Capture the cell that displays the provided text and extract its (x, y) central coordinate. 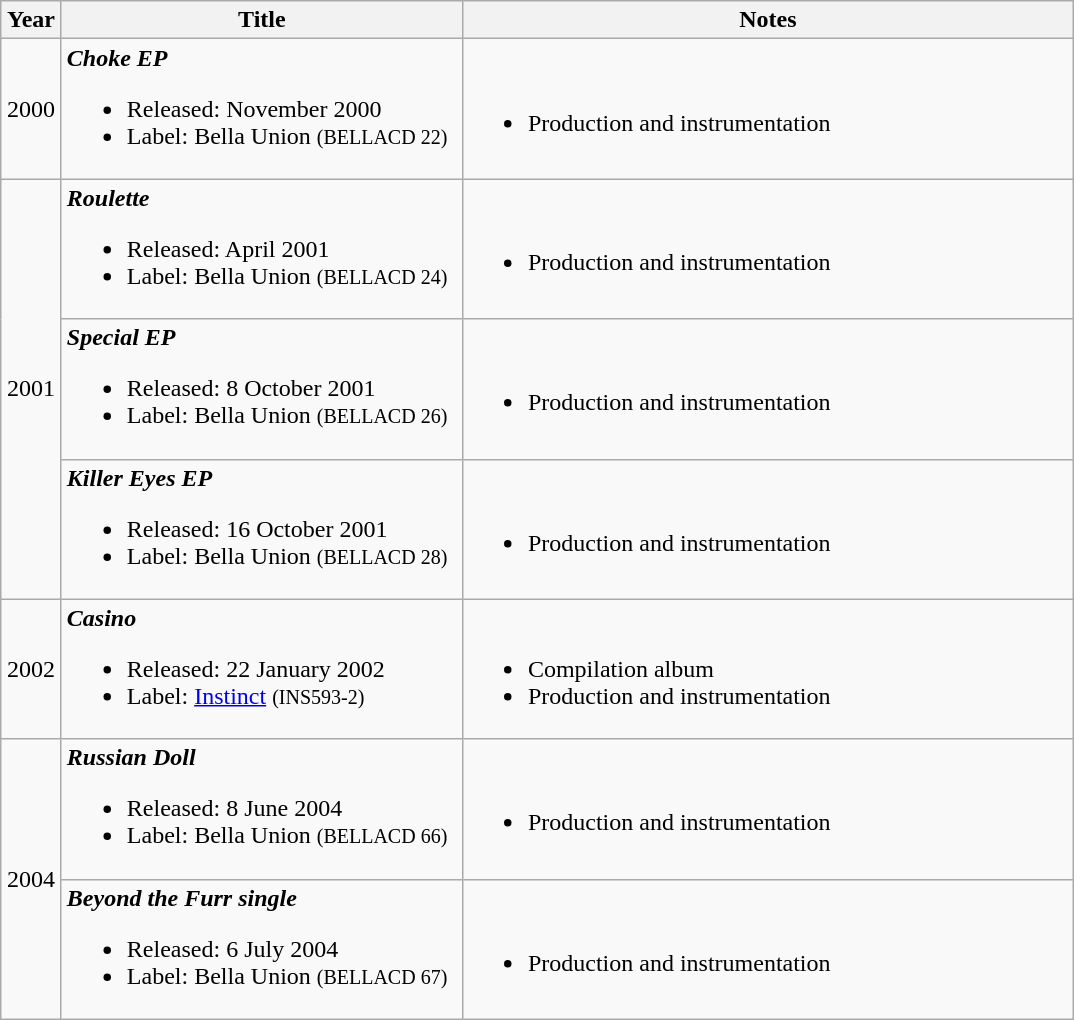
Special EPReleased: 8 October 2001Label: Bella Union (BELLACD 26) (262, 389)
Compilation albumProduction and instrumentation (768, 669)
2000 (32, 109)
Notes (768, 20)
RouletteReleased: April 2001Label: Bella Union (BELLACD 24) (262, 249)
Killer Eyes EPReleased: 16 October 2001Label: Bella Union (BELLACD 28) (262, 529)
2001 (32, 389)
CasinoReleased: 22 January 2002Label: Instinct (INS593-2) (262, 669)
2002 (32, 669)
Choke EPReleased: November 2000Label: Bella Union (BELLACD 22) (262, 109)
Year (32, 20)
2004 (32, 879)
Russian DollReleased: 8 June 2004Label: Bella Union (BELLACD 66) (262, 809)
Title (262, 20)
Beyond the Furr singleReleased: 6 July 2004Label: Bella Union (BELLACD 67) (262, 949)
